Find where the given text appears and provide that cell's center as [X, Y] coordinate. 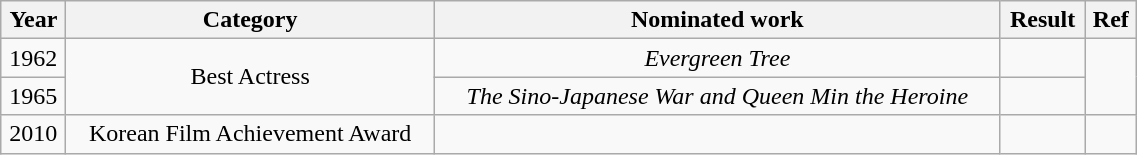
Korean Film Achievement Award [250, 134]
Result [1042, 20]
Nominated work [717, 20]
1962 [34, 58]
Evergreen Tree [717, 58]
Ref [1111, 20]
Best Actress [250, 77]
1965 [34, 96]
The Sino-Japanese War and Queen Min the Heroine [717, 96]
Category [250, 20]
Year [34, 20]
2010 [34, 134]
